Determine the [X, Y] coordinate at the center of the cell enclosing the given text.  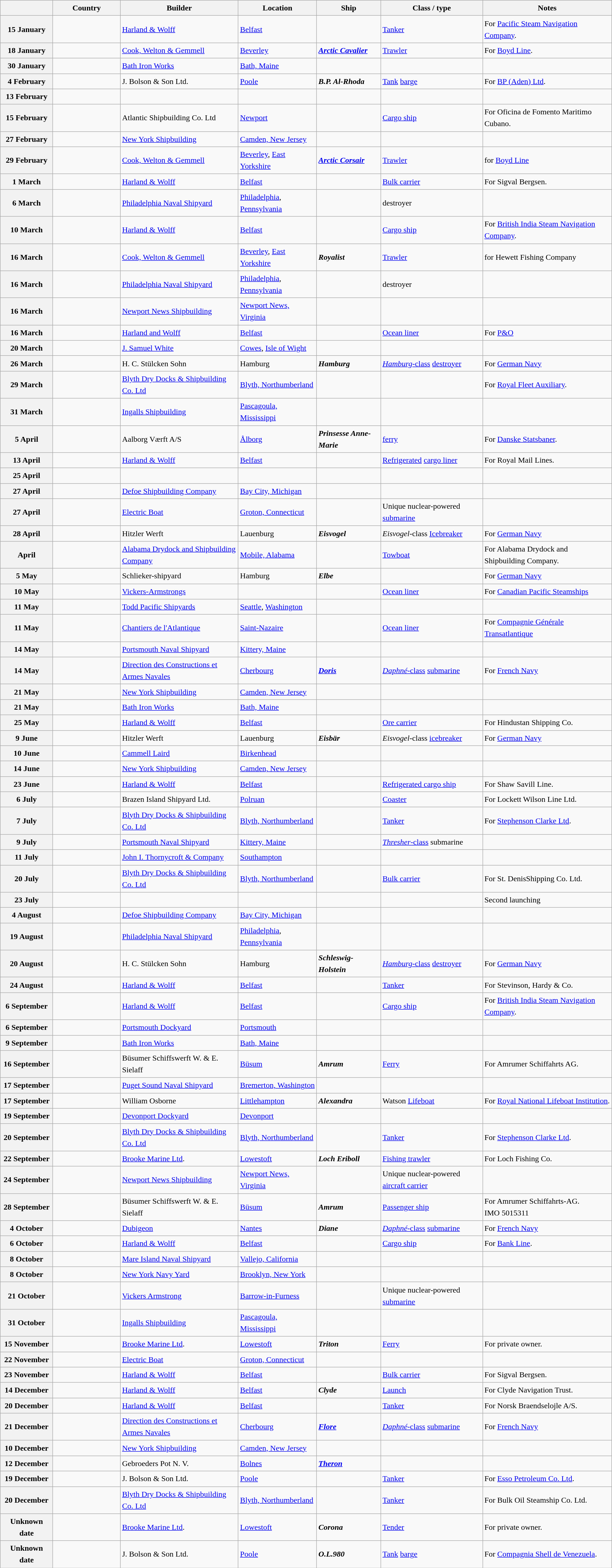
Arctic Cavalier [349, 50]
22 November [27, 1359]
22 September [27, 1159]
Eisbär [349, 738]
18 January [27, 50]
21 December [27, 1427]
Barrow-in-Furness [278, 1296]
For Lockett Wilson Line Ltd. [547, 799]
5 April [27, 439]
Unique nuclear-powered aircraft carrier [432, 1180]
For Alabama Drydock and Shipbuilding Company. [547, 555]
Notes [547, 8]
For Royal Mail Lines. [547, 460]
Mobile, Alabama [278, 555]
For Clyde Navigation Trust. [547, 1390]
15 February [27, 118]
For Shaw Savill Line. [547, 784]
Atlantic Shipbuilding Co. Ltd [179, 118]
For Royal Fleet Auxiliary. [547, 385]
For Canadian Pacific Steamships [547, 591]
26 March [27, 363]
Towboat [432, 555]
B.P. Al-Rhoda [349, 81]
Location [278, 8]
Refrigerated cargo liner [432, 460]
Watson Lifeboat [432, 1100]
Devonport Dockyard [179, 1116]
19 December [27, 1479]
4 February [27, 81]
Littlehampton [278, 1100]
Polruan [278, 799]
Puget Sound Naval Shipyard [179, 1085]
For Royal National Lifeboat Institution. [547, 1100]
For Amrumer Schiffahrts-AG.IMO 5015311 [547, 1207]
Chantiers de l'Atlantique [179, 628]
Mare Island Naval Shipyard [179, 1259]
Gebroeders Pot N. V. [179, 1463]
Thresher-class submarine [432, 842]
Aalborg Værft A/S [179, 439]
25 April [27, 476]
Vallejo, California [278, 1259]
19 August [27, 936]
Eisvogel-class icebreaker [432, 738]
For Danske Statsbaner. [547, 439]
Bolnes [278, 1463]
23 November [27, 1375]
For Bulk Oil Steamship Co. Ltd. [547, 1500]
4 August [27, 916]
28 April [27, 533]
For Compagnie Générale Transatlantique [547, 628]
9 July [27, 842]
6 July [27, 799]
21 October [27, 1296]
24 September [27, 1180]
12 December [27, 1463]
Clyde [349, 1390]
31 October [27, 1323]
Birkenhead [278, 753]
Prinsesse Anne-Marie [349, 439]
Builder [179, 8]
Diane [349, 1229]
Class / type [432, 8]
13 April [27, 460]
29 February [27, 160]
Refrigerated cargo ship [432, 784]
Ålborg [278, 439]
Seattle, Washington [278, 607]
For Stevinson, Hardy & Co. [547, 985]
For St. DenisShipping Co. Ltd. [547, 879]
William Osborne [179, 1100]
April [27, 555]
Doris [349, 670]
Alabama Drydock and Shipbuilding Company [179, 555]
Brazen Island Shipyard Ltd. [179, 799]
Tender [432, 1527]
Vickers Armstrong [179, 1296]
For Boyd Line. [547, 50]
Dubigeon [179, 1229]
Arctic Corsair [349, 160]
19 September [27, 1116]
Eisvogel [349, 533]
ferry [432, 439]
Newport [278, 118]
For P&O [547, 333]
27 February [27, 139]
28 September [27, 1207]
Todd Pacific Shipyards [179, 607]
Nantes [278, 1229]
9 September [27, 1043]
For Compagnia Shell de Venezuela. [547, 1555]
For Esso Petroleum Co. Ltd. [547, 1479]
31 March [27, 412]
10 March [27, 230]
Royalist [349, 257]
Ore carrier [432, 723]
23 July [27, 900]
6 March [27, 203]
Saint-Nazaire [278, 628]
Loch Eriboll [349, 1159]
10 May [27, 591]
16 September [27, 1064]
1 March [27, 182]
14 December [27, 1390]
Harland and Wolff [179, 333]
Portsmouth Dockyard [179, 1027]
10 December [27, 1448]
20 March [27, 348]
20 August [27, 964]
Cammell Laird [179, 753]
For Norsk Braendselojle A/S. [547, 1406]
11 July [27, 857]
Schlieker-shipyard [179, 576]
Passenger ship [432, 1207]
20 July [27, 879]
Theron [349, 1463]
Beverley [278, 50]
Fishing trawler [432, 1159]
For BP (Aden) Ltd. [547, 81]
For Amrumer Schiffahrts AG. [547, 1064]
for Hewett Fishing Company [547, 257]
Elbe [349, 576]
Corona [349, 1527]
Devonport [278, 1116]
Triton [349, 1344]
Cowes, Isle of Wight [278, 348]
Ship [349, 8]
Brooklyn, New York [278, 1274]
23 June [27, 784]
9 June [27, 738]
15 January [27, 29]
Coaster [432, 799]
Eisvogel-class Icebreaker [432, 533]
John I. Thornycroft & Company [179, 857]
20 September [27, 1137]
for Boyd Line [547, 160]
Vickers-Armstrongs [179, 591]
25 May [27, 723]
Alexandra [349, 1100]
Southampton [278, 857]
15 November [27, 1344]
4 October [27, 1229]
For Oficina de Fomento Maritimo Cubano. [547, 118]
7 July [27, 821]
5 May [27, 576]
For Pacific Steam Navigation Company. [547, 29]
For Loch Fishing Co. [547, 1159]
Portsmouth [278, 1027]
10 June [27, 753]
6 October [27, 1244]
30 January [27, 66]
For Hindustan Shipping Co. [547, 723]
13 February [27, 97]
Launch [432, 1390]
29 March [27, 385]
J. Samuel White [179, 348]
Schleswig-Holstein [349, 964]
O.L.980 [349, 1555]
Second launching [547, 900]
For Bank Line. [547, 1244]
24 August [27, 985]
Country [87, 8]
New York Navy Yard [179, 1274]
Bremerton, Washington [278, 1085]
14 June [27, 768]
Flore [349, 1427]
